Search for the cell housing the specified text and yield its (X, Y) center coordinate. 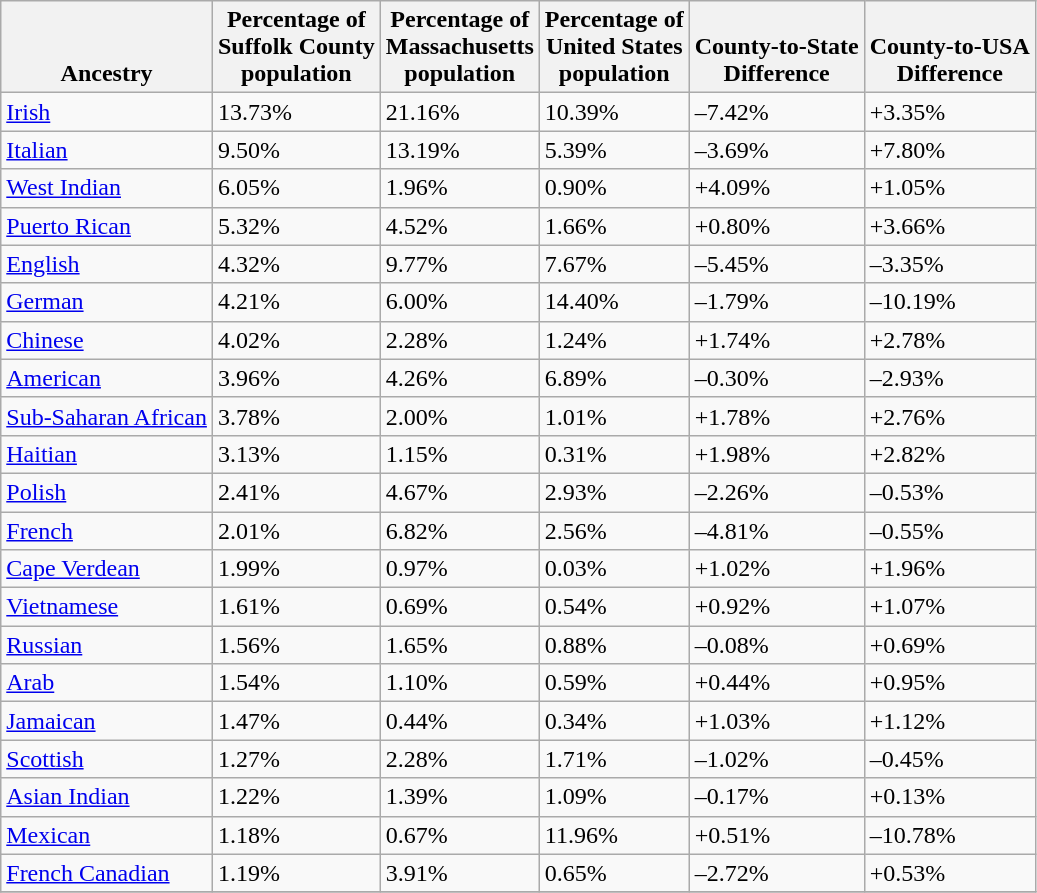
Asian Indian (107, 797)
1.47% (296, 721)
1.65% (460, 645)
–0.17% (776, 797)
1.24% (614, 340)
+1.96% (950, 569)
Scottish (107, 759)
Chinese (107, 340)
–10.78% (950, 835)
6.05% (296, 188)
11.96% (614, 835)
0.65% (614, 873)
+0.95% (950, 683)
–4.81% (776, 531)
German (107, 302)
–0.08% (776, 645)
+1.98% (776, 454)
Vietnamese (107, 607)
6.89% (614, 378)
–0.45% (950, 759)
1.66% (614, 226)
Sub-Saharan African (107, 416)
–10.19% (950, 302)
1.54% (296, 683)
Arab (107, 683)
Italian (107, 150)
+1.05% (950, 188)
7.67% (614, 264)
4.02% (296, 340)
13.73% (296, 112)
Percentage ofSuffolk Countypopulation (296, 47)
+1.02% (776, 569)
Mexican (107, 835)
4.52% (460, 226)
French (107, 531)
1.56% (296, 645)
4.26% (460, 378)
Percentage ofUnited Statespopulation (614, 47)
0.59% (614, 683)
+1.07% (950, 607)
0.34% (614, 721)
0.88% (614, 645)
+2.82% (950, 454)
2.01% (296, 531)
3.13% (296, 454)
–7.42% (776, 112)
+0.51% (776, 835)
Cape Verdean (107, 569)
+1.78% (776, 416)
+0.53% (950, 873)
1.01% (614, 416)
Irish (107, 112)
–2.26% (776, 492)
1.18% (296, 835)
5.39% (614, 150)
–3.69% (776, 150)
3.78% (296, 416)
14.40% (614, 302)
0.03% (614, 569)
Russian (107, 645)
9.77% (460, 264)
3.96% (296, 378)
+3.35% (950, 112)
1.99% (296, 569)
+0.69% (950, 645)
–0.55% (950, 531)
+0.92% (776, 607)
1.39% (460, 797)
+0.80% (776, 226)
0.31% (614, 454)
–3.35% (950, 264)
1.96% (460, 188)
+3.66% (950, 226)
6.00% (460, 302)
1.71% (614, 759)
2.56% (614, 531)
4.21% (296, 302)
+4.09% (776, 188)
American (107, 378)
–2.72% (776, 873)
13.19% (460, 150)
9.50% (296, 150)
Polish (107, 492)
+1.74% (776, 340)
+2.78% (950, 340)
4.32% (296, 264)
1.15% (460, 454)
Puerto Rican (107, 226)
–1.79% (776, 302)
0.69% (460, 607)
+2.76% (950, 416)
0.54% (614, 607)
1.27% (296, 759)
0.90% (614, 188)
–1.02% (776, 759)
Ancestry (107, 47)
1.10% (460, 683)
2.93% (614, 492)
21.16% (460, 112)
Jamaican (107, 721)
+7.80% (950, 150)
Haitian (107, 454)
–0.30% (776, 378)
3.91% (460, 873)
1.61% (296, 607)
10.39% (614, 112)
French Canadian (107, 873)
West Indian (107, 188)
English (107, 264)
County-to-USADifference (950, 47)
1.19% (296, 873)
–0.53% (950, 492)
+1.12% (950, 721)
4.67% (460, 492)
–5.45% (776, 264)
+0.13% (950, 797)
+0.44% (776, 683)
0.97% (460, 569)
–2.93% (950, 378)
0.67% (460, 835)
0.44% (460, 721)
Percentage ofMassachusettspopulation (460, 47)
1.22% (296, 797)
5.32% (296, 226)
County-to-StateDifference (776, 47)
1.09% (614, 797)
2.00% (460, 416)
6.82% (460, 531)
2.41% (296, 492)
+1.03% (776, 721)
